Find where the given text appears and provide that cell's center as [x, y] coordinate. 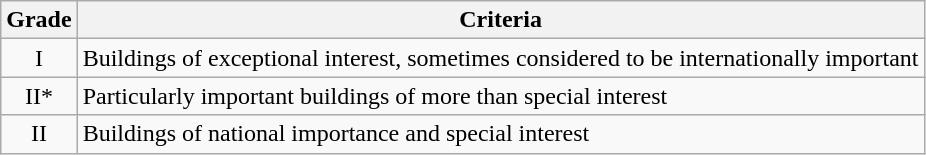
I [39, 58]
II* [39, 96]
Grade [39, 20]
Buildings of exceptional interest, sometimes considered to be internationally important [500, 58]
Particularly important buildings of more than special interest [500, 96]
Criteria [500, 20]
Buildings of national importance and special interest [500, 134]
II [39, 134]
